For the text-containing cell, return its midpoint in (X, Y) coordinate format. 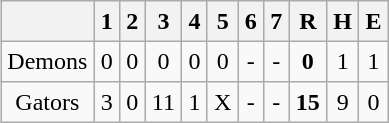
5 (222, 21)
7 (277, 21)
9 (343, 102)
6 (251, 21)
15 (308, 102)
2 (133, 21)
E (374, 21)
11 (164, 102)
Gators (48, 102)
Demons (48, 61)
H (343, 21)
R (308, 21)
X (222, 102)
4 (195, 21)
